Find where the given text appears and provide that cell's center as [X, Y] coordinate. 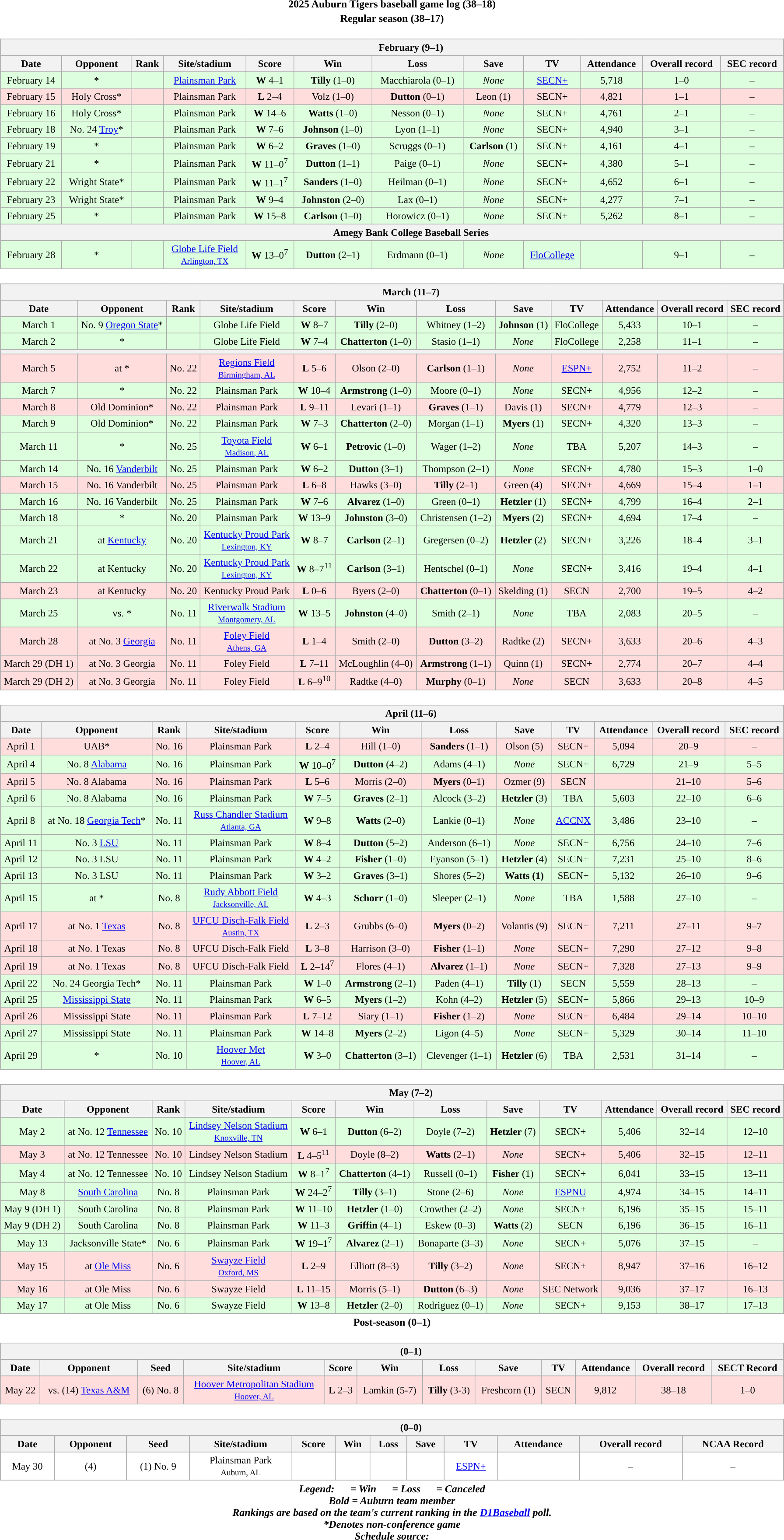
Anderson (6–1) [459, 843]
vs. (14) Texas A&M [89, 1389]
Dutton (3–1) [376, 469]
May 16 [32, 1288]
20–9 [689, 746]
Hetzler (1–0) [374, 1209]
2,083 [630, 613]
Davis (1) [523, 407]
1,588 [623, 898]
Hetzler (7) [513, 1131]
Russ Chandler StadiumAtlanta, GA [241, 820]
W 11–10 [313, 1209]
Lax (0–1) [417, 199]
Riverwalk StadiumMontgomery, AL [247, 613]
5,262 [612, 216]
March 15 [39, 485]
5,329 [623, 1033]
Swayze FieldOxford, MS [238, 1266]
Hetzler (5) [524, 1000]
37–17 [692, 1288]
L 6–8 [314, 485]
7,211 [623, 926]
Radtke (4–0) [376, 681]
5,076 [629, 1243]
March (11–7) [392, 292]
April 17 [21, 926]
Ligon (4–5) [459, 1033]
Lankie (0–1) [459, 820]
12–10 [756, 1131]
Lamkin (5-7) [390, 1389]
7,290 [623, 948]
February 21 [31, 163]
20–7 [692, 664]
Olson (2–0) [376, 368]
Morris (2–0) [381, 781]
May 15 [32, 1266]
5,094 [623, 746]
Whitney (1–2) [456, 325]
April 18 [21, 948]
W 8–4 [318, 843]
Hetzler (3) [524, 798]
Chatterton (3–1) [381, 1055]
April 11 [21, 843]
W 6–5 [318, 1000]
February (9–1) [392, 47]
17–13 [756, 1305]
Hetzler (2) [523, 540]
Graves (2–1) [381, 798]
Myers (0–1) [459, 781]
Morgan (1–1) [456, 423]
Dutton (5–2) [381, 843]
Alcock (3–2) [459, 798]
5,433 [630, 325]
Radtke (2) [523, 641]
2,258 [630, 341]
March 11 [39, 446]
37–16 [692, 1266]
Tilly (1–0) [332, 80]
W 3–2 [318, 875]
Graves (3–1) [381, 875]
32–14 [692, 1131]
4,940 [612, 129]
Amegy Bank College Baseball Series [392, 232]
May 30 [28, 1466]
Tilly (2–1) [456, 485]
5–1 [681, 163]
April 25 [21, 1000]
March 29 (DH 2) [39, 681]
Bonaparte (3–3) [451, 1243]
(6) No. 8 [160, 1389]
20–6 [692, 641]
SECT Record [747, 1368]
ESPNU [570, 1191]
Tilly (3–2) [451, 1266]
4,694 [630, 518]
5,866 [623, 1000]
May 2 [32, 1131]
25–10 [689, 859]
Doyle (7–2) [451, 1131]
April 5 [21, 781]
Russell (0–1) [451, 1173]
14–3 [692, 446]
Elliott (8–3) [374, 1266]
6,041 [629, 1173]
L 3–8 [318, 948]
Byers (2–0) [376, 591]
2,700 [630, 591]
Harrison (3–0) [381, 948]
6,729 [623, 764]
March 7 [39, 391]
ACCNX [574, 820]
7,328 [623, 966]
Tilly (3–1) [374, 1191]
W 15–8 [269, 216]
8–6 [754, 859]
W 9–4 [269, 199]
Nesson (0–1) [417, 113]
Graves (1–1) [456, 407]
March 1 [39, 325]
4–5 [755, 681]
Alvarez (1–0) [376, 501]
18–4 [692, 540]
April 8 [21, 820]
Paden (4–1) [459, 983]
6,484 [623, 1016]
Hetzler (2–0) [374, 1305]
Alvarez (1–1) [459, 966]
33–15 [692, 1173]
Dutton (0–1) [417, 97]
10–10 [754, 1016]
March 9 [39, 423]
Tilly (2–0) [376, 325]
Schorr (1–0) [381, 898]
Chatterton (4–1) [374, 1173]
Doyle (8–2) [374, 1155]
W 9–8 [318, 820]
8,947 [629, 1266]
April (11–6) [392, 714]
Fisher (1–2) [459, 1016]
34–15 [692, 1191]
Shores (5–2) [459, 875]
6–1 [681, 182]
L 7–12 [318, 1016]
(4) [90, 1466]
L 6–910 [314, 681]
Thompson (2–1) [456, 469]
Jacksonville State* [108, 1243]
February 16 [31, 113]
Kentucky Proud Park [247, 591]
February 23 [31, 199]
Toyota FieldMadison, AL [247, 446]
29–13 [689, 1000]
UAB* [97, 746]
Kohn (4–2) [459, 1000]
April 29 [21, 1055]
36–15 [692, 1225]
Armstrong (2–1) [381, 983]
35–15 [692, 1209]
L 1–4 [314, 641]
No. 9 Oregon State* [122, 325]
May 9 (DH 1) [32, 1209]
Armstrong (1–1) [456, 664]
27–11 [689, 926]
L 4–511 [313, 1155]
24–10 [689, 843]
5,207 [630, 446]
May 3 [32, 1155]
30–14 [689, 1033]
Skelding (1) [523, 591]
April 13 [21, 875]
19–4 [692, 569]
February 22 [31, 182]
Dutton (6–3) [451, 1288]
16–12 [756, 1266]
5,132 [623, 875]
Lyon (1–1) [417, 129]
17–4 [692, 518]
W 11–07 [269, 163]
Horowicz (0–1) [417, 216]
15–4 [692, 485]
4,161 [612, 146]
Rudy Abbott FieldJacksonville, AL [241, 898]
April 15 [21, 898]
3,486 [623, 820]
L 9–11 [314, 407]
W 8–17 [313, 1173]
L 2–9 [313, 1266]
W 11–3 [313, 1225]
Green (0–1) [456, 501]
3,416 [630, 569]
Sanders (1–1) [459, 746]
Rodriguez (0–1) [451, 1305]
W 7–5 [318, 798]
4,277 [612, 199]
5,603 [623, 798]
Lindsey Nelson StadiumKnoxville, TN [238, 1131]
4,956 [630, 391]
Plainsman ParkAuburn, AL [241, 1466]
Clevenger (1–1) [459, 1055]
4,761 [612, 113]
Morris (5–1) [374, 1288]
Chatterton (0–1) [456, 591]
No. 24 Troy* [96, 129]
W 7–4 [314, 341]
Graves (1–0) [332, 146]
7–6 [754, 843]
6,756 [623, 843]
38–18 [674, 1389]
Dutton (4–2) [381, 764]
11–1 [692, 341]
29–14 [689, 1016]
Watts (2–1) [451, 1155]
3,226 [630, 540]
W 14–6 [269, 113]
10–1 [692, 325]
9,812 [605, 1389]
11–2 [692, 368]
Olson (5) [524, 746]
Green (4) [523, 485]
March 28 [39, 641]
Carlson (1–1) [456, 368]
Tilly (1) [524, 983]
8–1 [681, 216]
Eskew (0–3) [451, 1225]
Moore (0–1) [456, 391]
Crowther (2–2) [451, 1209]
38–17 [692, 1305]
13–3 [692, 423]
22–10 [689, 798]
2,774 [630, 664]
April 12 [21, 859]
Stone (2–6) [451, 1191]
W 24–27 [313, 1191]
Adams (4–1) [459, 764]
Sleeper (2–1) [459, 898]
May 22 [20, 1389]
5–5 [754, 764]
Watts (1) [524, 875]
Volz (1–0) [332, 97]
W 19–17 [313, 1243]
Hentschel (0–1) [456, 569]
Dutton (3–2) [456, 641]
2,752 [630, 368]
Hoover Metropolitan StadiumHoover, AL [254, 1389]
20–5 [692, 613]
April 19 [21, 966]
Smith (2–0) [376, 641]
UFCU Disch-Falk FieldAustin, TX [241, 926]
28–13 [689, 983]
Watts (1–0) [332, 113]
21–9 [689, 764]
W 4–2 [318, 859]
March 5 [39, 368]
37–15 [692, 1243]
9–9 [754, 966]
L 11–15 [313, 1288]
February 28 [31, 255]
Regions FieldBirmingham, AL [247, 368]
9–1 [681, 255]
W 1–0 [318, 983]
February 15 [31, 97]
14–11 [756, 1191]
15–3 [692, 469]
February 14 [31, 80]
Heilman (0–1) [417, 182]
5–6 [754, 781]
Carlson (3–1) [376, 569]
Gregersen (0–2) [456, 540]
Chatterton (2–0) [376, 423]
4,779 [630, 407]
(0–0) [392, 1427]
May 13 [32, 1243]
5,718 [612, 80]
23–10 [689, 820]
Dutton (2–1) [332, 255]
March 21 [39, 540]
4–4 [755, 664]
Griffin (4–1) [374, 1225]
Watts (2–0) [381, 820]
Fisher (1–1) [459, 948]
Volantis (9) [524, 926]
No. 24 Georgia Tech* [97, 983]
Myers (2–2) [381, 1033]
Johnston (4–0) [376, 613]
10–9 [754, 1000]
Hill (1–0) [381, 746]
4,821 [612, 97]
Tilly (3-3) [449, 1389]
Carlson (1–0) [332, 216]
W 8–711 [314, 569]
March 25 [39, 613]
Myers (2) [523, 518]
Eyanson (5–1) [459, 859]
Hetzler (6) [524, 1055]
Armstrong (1–0) [376, 391]
4,799 [630, 501]
L 7–11 [314, 664]
Johnson (1) [523, 325]
Watts (2) [513, 1225]
Myers (1–2) [381, 1000]
16–4 [692, 501]
February 18 [31, 129]
Petrovic (1–0) [376, 446]
Hoover MetHoover, AL [241, 1055]
9–7 [754, 926]
SEC Network [570, 1288]
Quinn (1) [523, 664]
2,531 [623, 1055]
Carlson (1) [493, 146]
Siary (1–1) [381, 1016]
Paige (0–1) [417, 163]
26–10 [689, 875]
Christensen (1–2) [456, 518]
Flores (4–1) [381, 966]
Wager (1–2) [456, 446]
Murphy (0–1) [456, 681]
Hetzler (1) [523, 501]
W 10–4 [314, 391]
27–10 [689, 898]
Smith (2–1) [456, 613]
May (7–2) [392, 1092]
W 7–3 [314, 423]
April 27 [21, 1033]
March 22 [39, 569]
May 4 [32, 1173]
March 23 [39, 591]
4,974 [629, 1191]
4–3 [755, 641]
Ozmer (9) [524, 781]
Chatterton (1–0) [376, 341]
W 13–5 [314, 613]
Johnson (1–0) [332, 129]
NCAA Record [733, 1444]
Johnston (2–0) [332, 199]
12–3 [692, 407]
11–10 [754, 1033]
(1) No. 9 [158, 1466]
Dutton (1–1) [332, 163]
Erdmann (0–1) [417, 255]
April 6 [21, 798]
March 2 [39, 341]
Freshcorn (1) [508, 1389]
4,780 [630, 469]
April 4 [21, 764]
13–11 [756, 1173]
Myers (0–2) [459, 926]
W 14–8 [318, 1033]
L 2–147 [318, 966]
Myers (1) [523, 423]
4,320 [630, 423]
Fisher (1–0) [381, 859]
4,652 [612, 182]
Macchiarola (0–1) [417, 80]
W 4–1 [269, 80]
March 8 [39, 407]
February 19 [31, 146]
Grubbs (6–0) [381, 926]
March 29 (DH 1) [39, 664]
April 1 [21, 746]
9–6 [754, 875]
W 13–8 [313, 1305]
5,559 [623, 983]
9,036 [629, 1288]
(0–1) [392, 1351]
16–11 [756, 1225]
W 3–0 [318, 1055]
32–15 [692, 1155]
Globe Life FieldArlington, TX [205, 255]
Johnston (3–0) [376, 518]
February 25 [31, 216]
Dutton (6–2) [374, 1131]
Hetzler (4) [524, 859]
W 4–3 [318, 898]
W 11–17 [269, 182]
at No. 18 Georgia Tech* [97, 820]
27–13 [689, 966]
12–11 [756, 1155]
W 13–9 [314, 518]
7,231 [623, 859]
4,380 [612, 163]
Scruggs (0–1) [417, 146]
Stasio (1–1) [456, 341]
12–2 [692, 391]
7–1 [681, 199]
4–2 [755, 591]
4,669 [630, 485]
27–12 [689, 948]
April 22 [21, 983]
W 10–07 [318, 764]
Sanders (1–0) [332, 182]
Carlson (2–1) [376, 540]
May 9 (DH 2) [32, 1225]
vs. * [122, 613]
McLoughlin (4–0) [376, 664]
20–8 [692, 681]
31–14 [689, 1055]
Levari (1–1) [376, 407]
May 8 [32, 1191]
19–5 [692, 591]
9–8 [754, 948]
Hawks (3–0) [376, 485]
March 18 [39, 518]
L 0–6 [314, 591]
Alvarez (2–1) [374, 1243]
Leon (1) [493, 97]
April 26 [21, 1016]
9,153 [629, 1305]
May 17 [32, 1305]
6–6 [754, 798]
March 14 [39, 469]
Foley FieldAthens, GA [247, 641]
Fisher (1) [513, 1173]
15–11 [756, 1209]
21–10 [689, 781]
W 13–07 [269, 255]
March 16 [39, 501]
16–13 [756, 1288]
